Find where the given text appears and provide that cell's center as (x, y) coordinate. 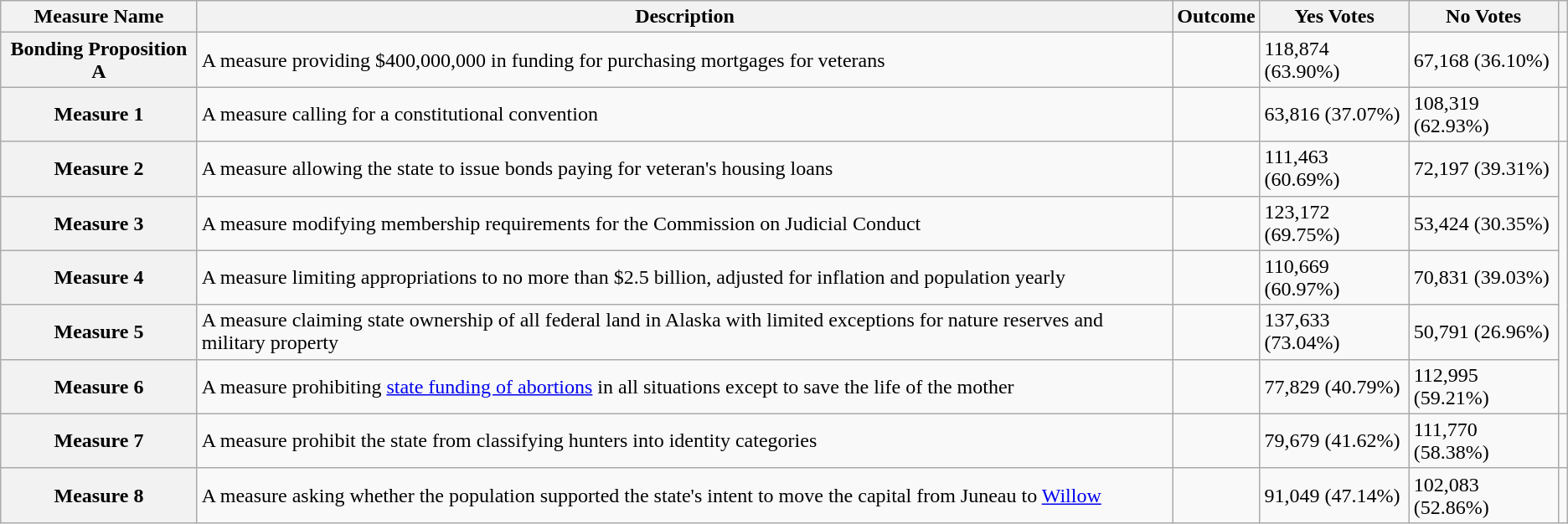
Measure 3 (99, 223)
111,770 (58.38%) (1483, 440)
Measure Name (99, 17)
A measure asking whether the population supported the state's intent to move the capital from Juneau to Willow (684, 496)
77,829 (40.79%) (1334, 387)
Measure 4 (99, 278)
Bonding Proposition A (99, 60)
123,172 (69.75%) (1334, 223)
67,168 (36.10%) (1483, 60)
Measure 8 (99, 496)
110,669 (60.97%) (1334, 278)
53,424 (30.35%) (1483, 223)
Measure 6 (99, 387)
Yes Votes (1334, 17)
79,679 (41.62%) (1334, 440)
A measure limiting appropriations to no more than $2.5 billion, adjusted for inflation and population yearly (684, 278)
Measure 1 (99, 114)
Description (684, 17)
Measure 2 (99, 169)
70,831 (39.03%) (1483, 278)
102,083 (52.86%) (1483, 496)
A measure claiming state ownership of all federal land in Alaska with limited exceptions for nature reserves and military property (684, 331)
118,874 (63.90%) (1334, 60)
A measure prohibiting state funding of abortions in all situations except to save the life of the mother (684, 387)
A measure calling for a constitutional convention (684, 114)
72,197 (39.31%) (1483, 169)
A measure allowing the state to issue bonds paying for veteran's housing loans (684, 169)
Outcome (1216, 17)
108,319 (62.93%) (1483, 114)
63,816 (37.07%) (1334, 114)
A measure prohibit the state from classifying hunters into identity categories (684, 440)
91,049 (47.14%) (1334, 496)
Measure 7 (99, 440)
111,463 (60.69%) (1334, 169)
137,633 (73.04%) (1334, 331)
A measure modifying membership requirements for the Commission on Judicial Conduct (684, 223)
50,791 (26.96%) (1483, 331)
Measure 5 (99, 331)
112,995 (59.21%) (1483, 387)
No Votes (1483, 17)
A measure providing $400,000,000 in funding for purchasing mortgages for veterans (684, 60)
